From the cell containing the given text, extract its center point as (x, y) coordinate. 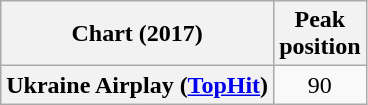
Peakposition (320, 34)
Chart (2017) (138, 34)
90 (320, 85)
Ukraine Airplay (TopHit) (138, 85)
